Provide the (X, Y) coordinate of the cell's center where the given text is located.  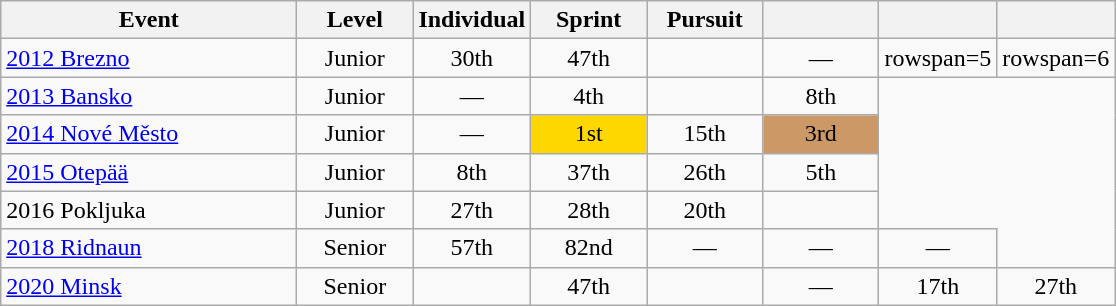
3rd (821, 134)
17th (938, 286)
1st (589, 134)
28th (589, 210)
2015 Otepää (149, 172)
37th (589, 172)
5th (821, 172)
Individual (472, 20)
2013 Bansko (149, 96)
4th (589, 96)
30th (472, 58)
Pursuit (705, 20)
15th (705, 134)
Event (149, 20)
26th (705, 172)
2018 Ridnaun (149, 248)
82nd (589, 248)
Sprint (589, 20)
2012 Brezno (149, 58)
2014 Nové Město (149, 134)
rowspan=5 (938, 58)
Level (355, 20)
2016 Pokljuka (149, 210)
2020 Minsk (149, 286)
rowspan=6 (1056, 58)
20th (705, 210)
57th (472, 248)
